Determine the (x, y) coordinate at the center of the cell enclosing the given text.  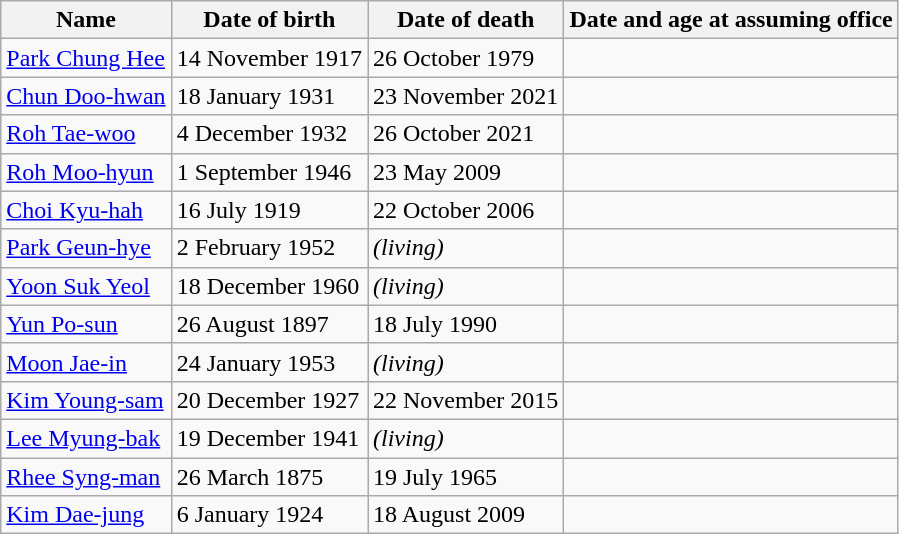
18 July 1990 (466, 324)
19 July 1965 (466, 477)
1 September 1946 (269, 172)
19 December 1941 (269, 438)
Park Geun-hye (86, 248)
Roh Tae-woo (86, 134)
26 October 2021 (466, 134)
Choi Kyu-hah (86, 210)
Yoon Suk Yeol (86, 286)
2 February 1952 (269, 248)
Date of birth (269, 20)
Kim Young-sam (86, 400)
6 January 1924 (269, 515)
26 March 1875 (269, 477)
Date of death (466, 20)
Park Chung Hee (86, 58)
16 July 1919 (269, 210)
20 December 1927 (269, 400)
26 August 1897 (269, 324)
22 November 2015 (466, 400)
Chun Doo-hwan (86, 96)
Date and age at assuming office (731, 20)
24 January 1953 (269, 362)
Moon Jae-in (86, 362)
18 August 2009 (466, 515)
23 May 2009 (466, 172)
Yun Po-sun (86, 324)
18 December 1960 (269, 286)
Kim Dae-jung (86, 515)
Roh Moo-hyun (86, 172)
Lee Myung-bak (86, 438)
23 November 2021 (466, 96)
22 October 2006 (466, 210)
14 November 1917 (269, 58)
Rhee Syng-man (86, 477)
4 December 1932 (269, 134)
26 October 1979 (466, 58)
18 January 1931 (269, 96)
Name (86, 20)
